Extract the (x, y) coordinate from the center of the cell holding the provided text.  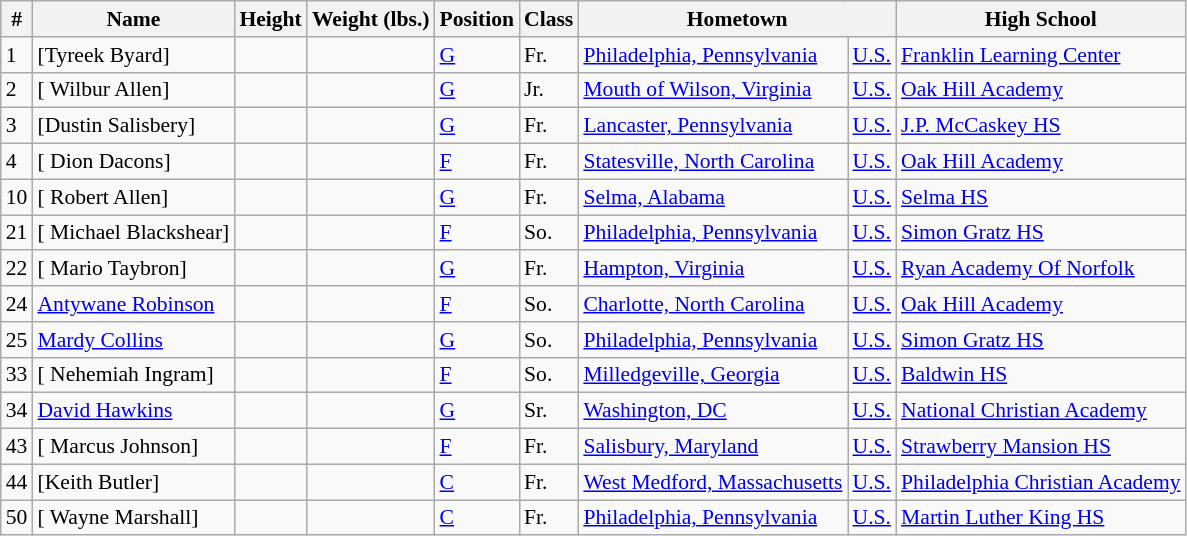
44 (17, 482)
[Dustin Salisbery] (133, 126)
Strawberry Mansion HS (1041, 447)
[ Wayne Marshall] (133, 518)
21 (17, 233)
[ Mario Taybron] (133, 269)
43 (17, 447)
Charlotte, North Carolina (712, 304)
4 (17, 162)
[ Michael Blackshear] (133, 233)
Hometown (737, 19)
34 (17, 411)
Baldwin HS (1041, 375)
Martin Luther King HS (1041, 518)
[ Robert Allen] (133, 197)
Selma, Alabama (712, 197)
Franklin Learning Center (1041, 55)
Hampton, Virginia (712, 269)
High School (1041, 19)
J.P. McCaskey HS (1041, 126)
24 (17, 304)
Class (548, 19)
2 (17, 90)
[ Wilbur Allen] (133, 90)
Washington, DC (712, 411)
33 (17, 375)
Milledgeville, Georgia (712, 375)
[Keith Butler] (133, 482)
Mouth of Wilson, Virginia (712, 90)
[ Marcus Johnson] (133, 447)
Ryan Academy Of Norfolk (1041, 269)
25 (17, 340)
[ Dion Dacons] (133, 162)
Lancaster, Pennsylvania (712, 126)
[ Nehemiah Ingram] (133, 375)
Antywane Robinson (133, 304)
Salisbury, Maryland (712, 447)
3 (17, 126)
50 (17, 518)
Weight (lbs.) (371, 19)
Sr. (548, 411)
10 (17, 197)
Height (270, 19)
West Medford, Massachusetts (712, 482)
David Hawkins (133, 411)
1 (17, 55)
Statesville, North Carolina (712, 162)
Name (133, 19)
# (17, 19)
Philadelphia Christian Academy (1041, 482)
Mardy Collins (133, 340)
Jr. (548, 90)
[Tyreek Byard] (133, 55)
Selma HS (1041, 197)
National Christian Academy (1041, 411)
Position (477, 19)
22 (17, 269)
